Return the (X, Y) coordinate for the center point of the cell that contains the specified text.  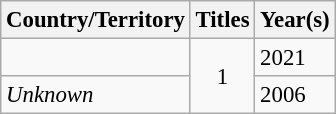
1 (222, 76)
2021 (295, 58)
Year(s) (295, 20)
Unknown (96, 95)
Titles (222, 20)
Country/Territory (96, 20)
2006 (295, 95)
